Capture the cell that displays the provided text and extract its [X, Y] central coordinate. 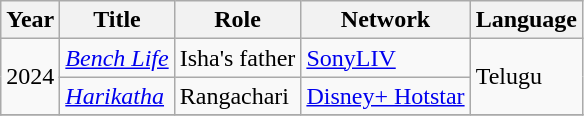
Rangachari [238, 96]
Role [238, 20]
SonyLIV [386, 58]
Title [117, 20]
Network [386, 20]
Telugu [526, 77]
Language [526, 20]
Disney+ Hotstar [386, 96]
Bench Life [117, 58]
Harikatha [117, 96]
Year [30, 20]
2024 [30, 77]
Isha's father [238, 58]
